Return the [X, Y] coordinate for the center point of the cell that contains the specified text.  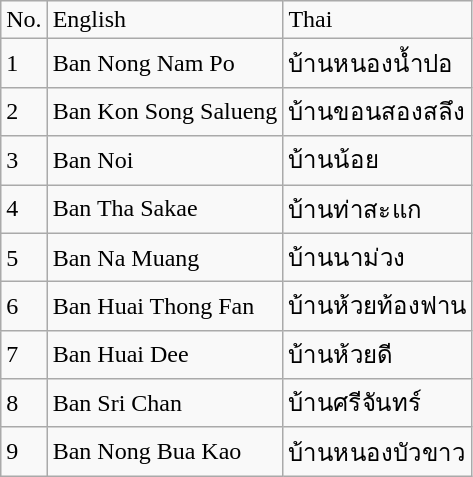
บ้านห้วยดี [378, 354]
บ้านท่าสะแก [378, 208]
Thai [378, 20]
2 [24, 112]
บ้านน้อย [378, 160]
No. [24, 20]
Ban Na Muang [165, 258]
4 [24, 208]
Ban Noi [165, 160]
9 [24, 452]
8 [24, 404]
บ้านห้วยท้องฟาน [378, 306]
บ้านหนองบัวขาว [378, 452]
บ้านนาม่วง [378, 258]
Ban Huai Thong Fan [165, 306]
6 [24, 306]
7 [24, 354]
5 [24, 258]
Ban Nong Nam Po [165, 64]
Ban Kon Song Salueng [165, 112]
3 [24, 160]
English [165, 20]
บ้านหนองน้ำปอ [378, 64]
Ban Sri Chan [165, 404]
1 [24, 64]
บ้านศรีจันทร์ [378, 404]
บ้านขอนสองสลึง [378, 112]
Ban Huai Dee [165, 354]
Ban Nong Bua Kao [165, 452]
Ban Tha Sakae [165, 208]
